From the cell containing the given text, extract its center point as [x, y] coordinate. 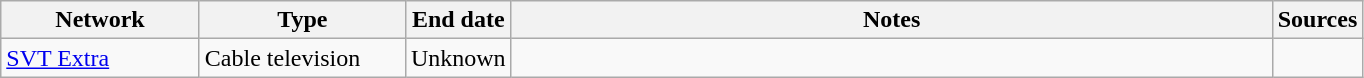
Type [302, 20]
Network [100, 20]
Sources [1318, 20]
Notes [892, 20]
SVT Extra [100, 58]
Cable television [302, 58]
End date [458, 20]
Unknown [458, 58]
